Return (x, y) of the center of cell containing provided text 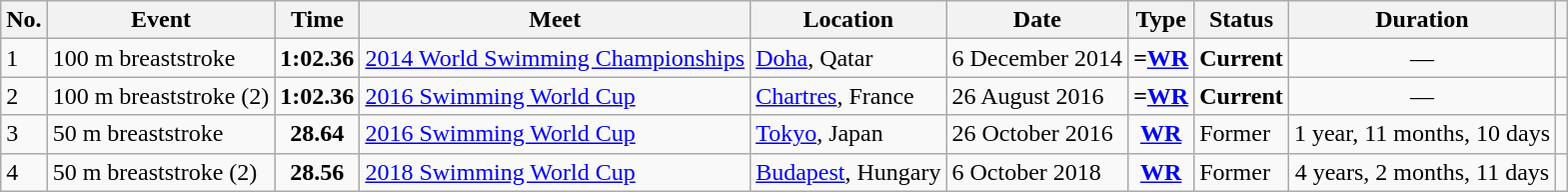
28.56 (318, 172)
No. (24, 20)
50 m breaststroke (161, 134)
2018 Swimming World Cup (556, 172)
Duration (1421, 20)
Status (1241, 20)
100 m breaststroke (161, 58)
4 years, 2 months, 11 days (1421, 172)
100 m breaststroke (2) (161, 96)
1 year, 11 months, 10 days (1421, 134)
Meet (556, 20)
Event (161, 20)
Chartres, France (848, 96)
26 October 2016 (1037, 134)
Doha, Qatar (848, 58)
50 m breaststroke (2) (161, 172)
Type (1161, 20)
Budapest, Hungary (848, 172)
26 August 2016 (1037, 96)
2014 World Swimming Championships (556, 58)
4 (24, 172)
Tokyo, Japan (848, 134)
2 (24, 96)
Time (318, 20)
Location (848, 20)
6 December 2014 (1037, 58)
Date (1037, 20)
28.64 (318, 134)
3 (24, 134)
6 October 2018 (1037, 172)
1 (24, 58)
